From the cell containing the given text, extract its center point as (x, y) coordinate. 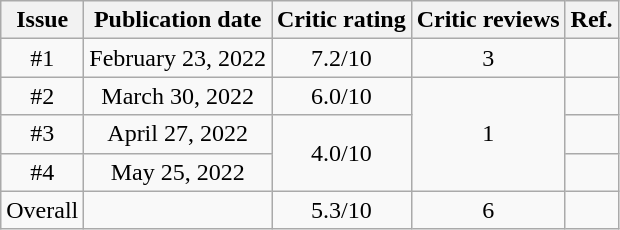
1 (488, 134)
February 23, 2022 (178, 58)
5.3/10 (342, 210)
#4 (42, 172)
#3 (42, 134)
Publication date (178, 20)
March 30, 2022 (178, 96)
May 25, 2022 (178, 172)
Critic reviews (488, 20)
4.0/10 (342, 153)
7.2/10 (342, 58)
#1 (42, 58)
Ref. (592, 20)
Issue (42, 20)
3 (488, 58)
Critic rating (342, 20)
#2 (42, 96)
Overall (42, 210)
April 27, 2022 (178, 134)
6.0/10 (342, 96)
6 (488, 210)
